Pinpoint the cell where the given text exists, returning its [X, Y] midpoint coordinate. 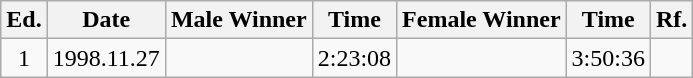
Ed. [24, 20]
Rf. [671, 20]
1998.11.27 [106, 58]
Date [106, 20]
Female Winner [482, 20]
3:50:36 [608, 58]
1 [24, 58]
Male Winner [238, 20]
2:23:08 [354, 58]
